Find where the given text appears and provide that cell's center as [x, y] coordinate. 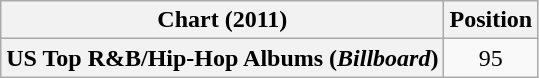
Chart (2011) [222, 20]
US Top R&B/Hip-Hop Albums (Billboard) [222, 58]
Position [491, 20]
95 [491, 58]
